Scan for the cell matching the given text and deliver its [x, y] coordinate at center. 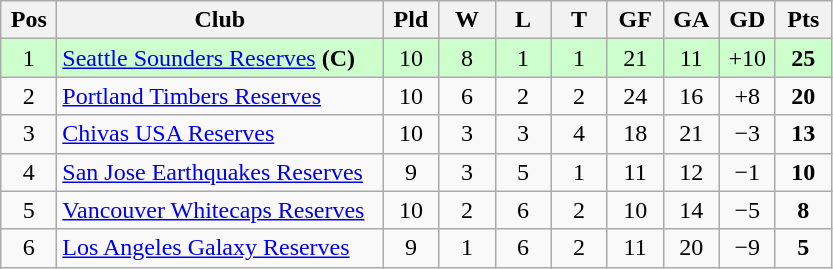
−3 [747, 134]
Vancouver Whitecaps Reserves [220, 210]
+8 [747, 96]
−9 [747, 248]
12 [691, 172]
T [579, 20]
18 [635, 134]
GD [747, 20]
W [467, 20]
13 [803, 134]
L [523, 20]
GF [635, 20]
14 [691, 210]
GA [691, 20]
Seattle Sounders Reserves (C) [220, 58]
Chivas USA Reserves [220, 134]
Pld [411, 20]
24 [635, 96]
+10 [747, 58]
Portland Timbers Reserves [220, 96]
San Jose Earthquakes Reserves [220, 172]
Pts [803, 20]
Los Angeles Galaxy Reserves [220, 248]
−1 [747, 172]
16 [691, 96]
25 [803, 58]
−5 [747, 210]
Pos [29, 20]
Club [220, 20]
